For the text-containing cell, return its midpoint in (x, y) coordinate format. 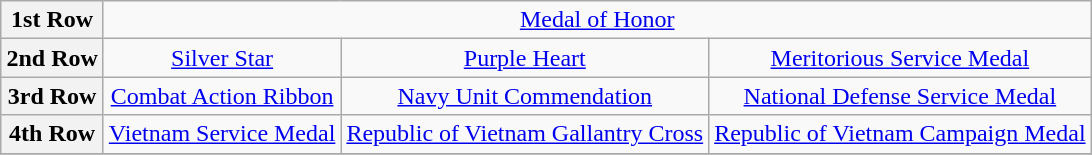
Silver Star (222, 58)
Meritorious Service Medal (900, 58)
1st Row (52, 20)
3rd Row (52, 96)
Republic of Vietnam Gallantry Cross (525, 134)
4th Row (52, 134)
2nd Row (52, 58)
Republic of Vietnam Campaign Medal (900, 134)
Vietnam Service Medal (222, 134)
Purple Heart (525, 58)
National Defense Service Medal (900, 96)
Medal of Honor (597, 20)
Navy Unit Commendation (525, 96)
Combat Action Ribbon (222, 96)
